Return (X, Y) of the center of cell containing provided text 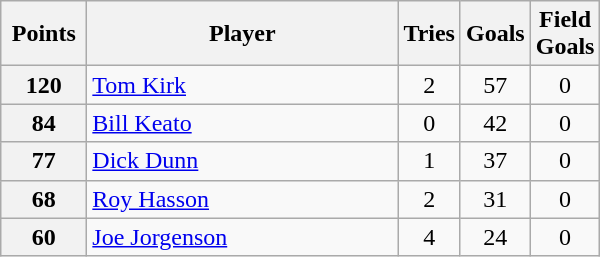
31 (495, 199)
Field Goals (565, 34)
Joe Jorgenson (242, 237)
68 (44, 199)
84 (44, 123)
Tom Kirk (242, 85)
37 (495, 161)
Points (44, 34)
1 (430, 161)
Goals (495, 34)
Player (242, 34)
42 (495, 123)
Bill Keato (242, 123)
Dick Dunn (242, 161)
4 (430, 237)
77 (44, 161)
Tries (430, 34)
60 (44, 237)
120 (44, 85)
57 (495, 85)
24 (495, 237)
Roy Hasson (242, 199)
